Find where the given text appears and provide that cell's center as (x, y) coordinate. 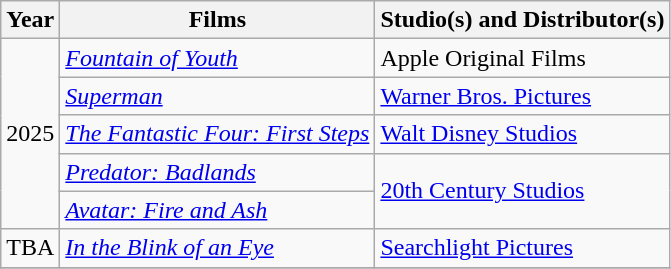
In the Blink of an Eye (218, 248)
The Fantastic Four: First Steps (218, 134)
Year (30, 20)
Apple Original Films (522, 58)
Avatar: Fire and Ash (218, 210)
Warner Bros. Pictures (522, 96)
Walt Disney Studios (522, 134)
2025 (30, 134)
Superman (218, 96)
Predator: Badlands (218, 172)
Studio(s) and Distributor(s) (522, 20)
TBA (30, 248)
Films (218, 20)
Searchlight Pictures (522, 248)
20th Century Studios (522, 191)
Fountain of Youth (218, 58)
